Extract the [X, Y] coordinate from the center of the cell holding the provided text.  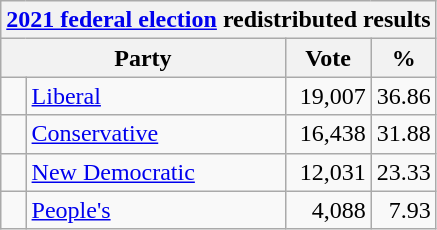
People's [156, 210]
2021 federal election redistributed results [218, 20]
23.33 [404, 172]
Liberal [156, 96]
% [404, 58]
New Democratic [156, 172]
12,031 [328, 172]
16,438 [328, 134]
Party [143, 58]
7.93 [404, 210]
Vote [328, 58]
4,088 [328, 210]
31.88 [404, 134]
19,007 [328, 96]
Conservative [156, 134]
36.86 [404, 96]
